For the text-containing cell, return its midpoint in [X, Y] coordinate format. 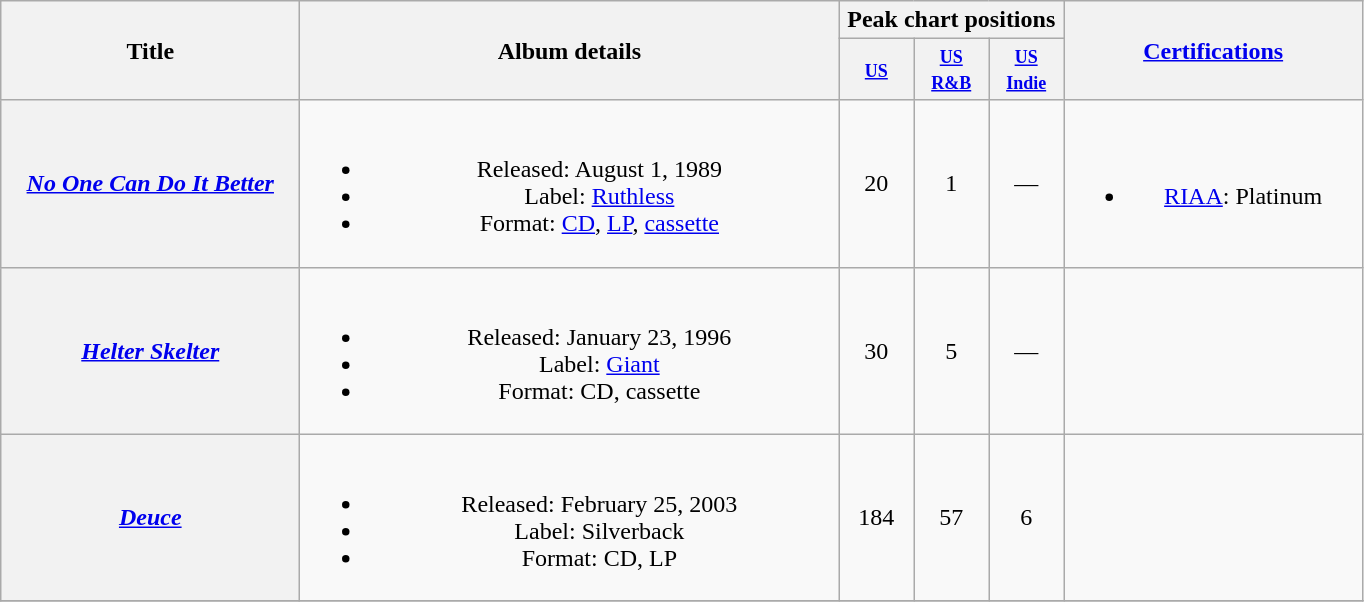
6 [1026, 518]
Helter Skelter [150, 350]
Album details [570, 50]
1 [952, 184]
US R&B [952, 70]
No One Can Do It Better [150, 184]
Peak chart positions [952, 20]
US Indie [1026, 70]
57 [952, 518]
5 [952, 350]
RIAA: Platinum [1214, 184]
US [876, 70]
Deuce [150, 518]
184 [876, 518]
Released: January 23, 1996Label: GiantFormat: CD, cassette [570, 350]
Released: August 1, 1989 Label: RuthlessFormat: CD, LP, cassette [570, 184]
Title [150, 50]
20 [876, 184]
Certifications [1214, 50]
Released: February 25, 2003Label: SilverbackFormat: CD, LP [570, 518]
30 [876, 350]
